For the text-containing cell, return its midpoint in (X, Y) coordinate format. 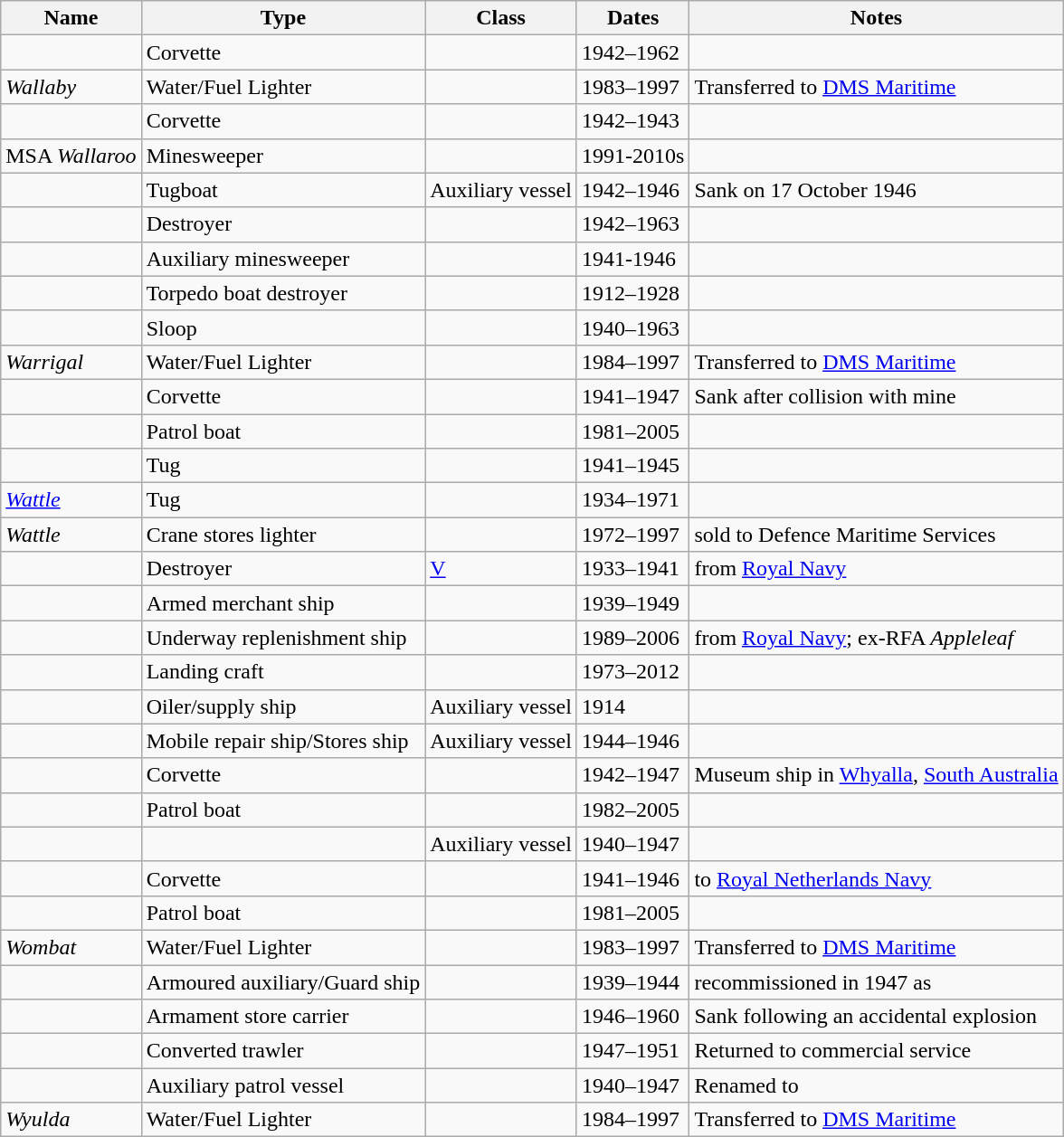
1912–1928 (632, 293)
sold to Defence Maritime Services (876, 535)
1982–2005 (632, 810)
Museum ship in Whyalla, South Australia (876, 775)
Torpedo boat destroyer (283, 293)
Notes (876, 18)
1944–1946 (632, 741)
1914 (632, 706)
1939–1949 (632, 603)
1991-2010s (632, 156)
1934–1971 (632, 500)
Crane stores lighter (283, 535)
Armed merchant ship (283, 603)
Type (283, 18)
Mobile repair ship/Stores ship (283, 741)
1940–1963 (632, 327)
1942–1943 (632, 121)
Class (501, 18)
Name (71, 18)
1942–1947 (632, 775)
V (501, 569)
1942–1962 (632, 52)
1942–1946 (632, 190)
Converted trawler (283, 1051)
1941-1946 (632, 259)
1947–1951 (632, 1051)
Armament store carrier (283, 1017)
Wyulda (71, 1120)
Tugboat (283, 190)
Dates (632, 18)
Returned to commercial service (876, 1051)
Oiler/supply ship (283, 706)
1942–1963 (632, 224)
1972–1997 (632, 535)
Sank following an accidental explosion (876, 1017)
Wallaby (71, 87)
1941–1947 (632, 396)
1941–1946 (632, 878)
Sloop (283, 327)
1939–1944 (632, 981)
1989–2006 (632, 638)
Auxiliary minesweeper (283, 259)
1973–2012 (632, 672)
Auxiliary patrol vessel (283, 1085)
Armoured auxiliary/Guard ship (283, 981)
to Royal Netherlands Navy (876, 878)
recommissioned in 1947 as (876, 981)
Renamed to (876, 1085)
1941–1945 (632, 466)
Warrigal (71, 362)
1933–1941 (632, 569)
Minesweeper (283, 156)
from Royal Navy (876, 569)
Landing craft (283, 672)
Wombat (71, 947)
Sank after collision with mine (876, 396)
from Royal Navy; ex-RFA Appleleaf (876, 638)
Underway replenishment ship (283, 638)
1946–1960 (632, 1017)
Sank on 17 October 1946 (876, 190)
MSA Wallaroo (71, 156)
